Pinpoint the cell where the given text exists, returning its (X, Y) midpoint coordinate. 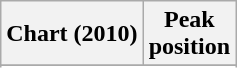
Chart (2010) (72, 34)
Peakposition (189, 34)
